Capture the cell that displays the provided text and extract its [X, Y] central coordinate. 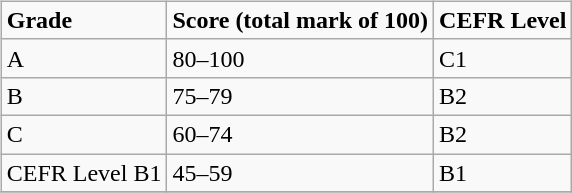
Score (total mark of 100) [300, 20]
A [84, 58]
C1 [503, 58]
C [84, 134]
80–100 [300, 58]
B [84, 96]
Grade [84, 20]
CEFR Level B1 [84, 173]
CEFR Level [503, 20]
60–74 [300, 134]
B1 [503, 173]
75–79 [300, 96]
45–59 [300, 173]
